Detect which cell encompasses the target text, then output its [X, Y] center coordinate. 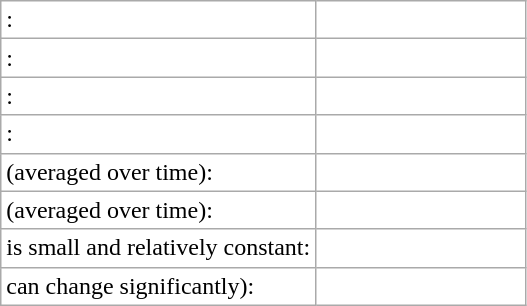
is small and relatively constant: [158, 248]
can change significantly): [158, 286]
